Detect which cell encompasses the target text, then output its (x, y) center coordinate. 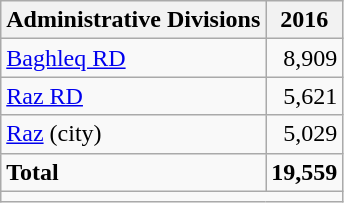
5,621 (304, 96)
Raz (city) (134, 134)
5,029 (304, 134)
Total (134, 172)
Administrative Divisions (134, 20)
Raz RD (134, 96)
19,559 (304, 172)
8,909 (304, 58)
Baghleq RD (134, 58)
2016 (304, 20)
